Return the [x, y] coordinate for the center point of the cell that contains the specified text.  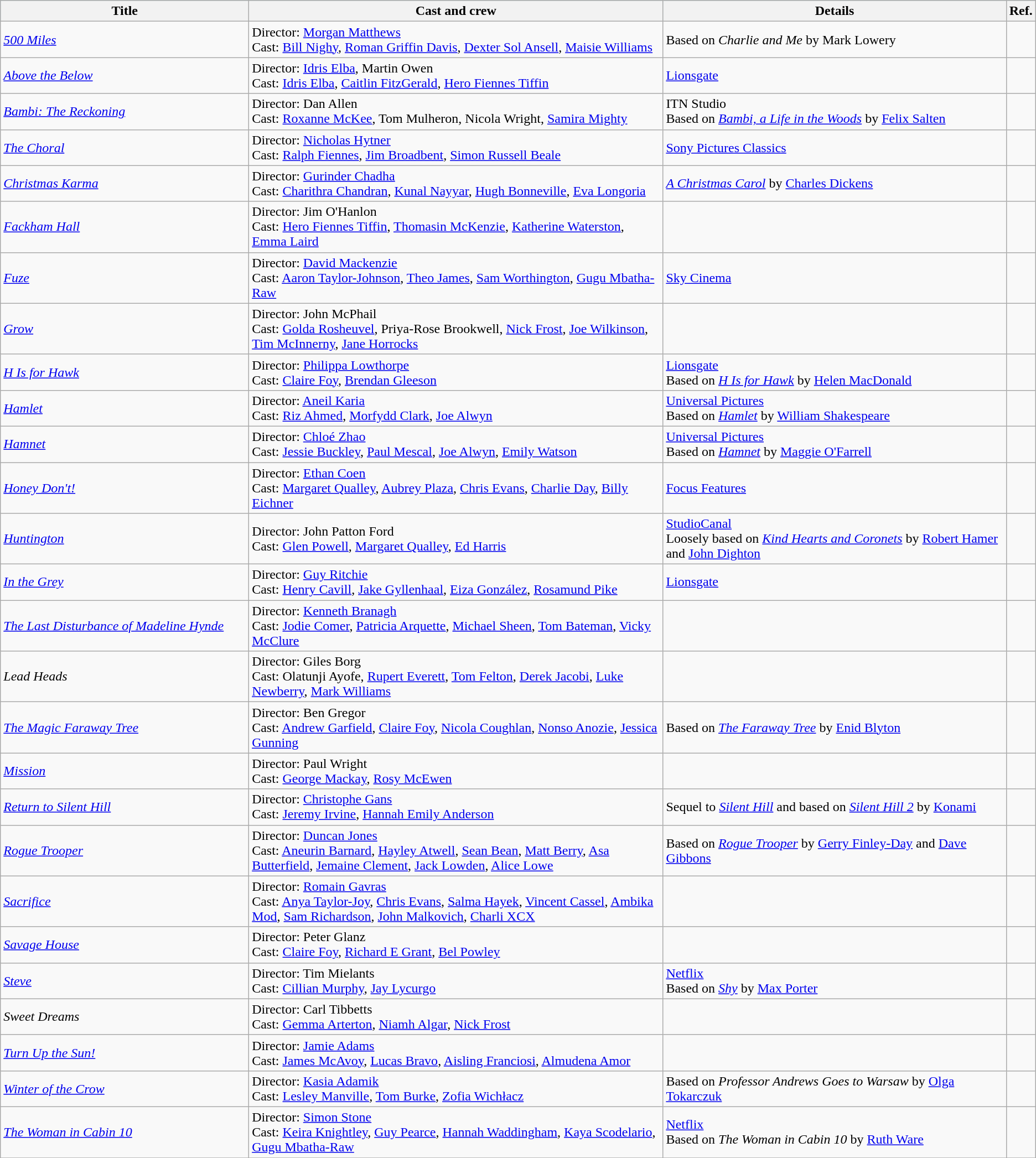
Director: Jim O'Hanlon Cast: Hero Fiennes Tiffin, Thomasin McKenzie, Katherine Waterston, Emma Laird [456, 227]
Lionsgate Based on H Is for Hawk by Helen MacDonald [835, 372]
Director: John McPhail Cast: Golda Rosheuvel, Priya-Rose Brookwell, Nick Frost, Joe Wilkinson, Tim McInnerny, Jane Horrocks [456, 329]
The Woman in Cabin 10 [125, 1132]
Director: Idris Elba, Martin Owen Cast: Idris Elba, Caitlin FitzGerald, Hero Fiennes Tiffin [456, 75]
Hamlet [125, 408]
Bambi: The Reckoning [125, 112]
Steve [125, 980]
In the Grey [125, 582]
Based on Professor Andrews Goes to Warsaw by Olga Tokarczuk [835, 1089]
Director: Romain Gavras Cast: Anya Taylor-Joy, Chris Evans, Salma Hayek, Vincent Cassel, Ambika Mod, Sam Richardson, John Malkovich, Charli XCX [456, 901]
Rogue Trooper [125, 850]
Director: Guy Ritchie Cast: Henry Cavill, Jake Gyllenhaal, Eiza González, Rosamund Pike [456, 582]
500 Miles [125, 40]
Sky Cinema [835, 278]
Sequel to Silent Hill and based on Silent Hill 2 by Konami [835, 807]
Director: Gurinder Chadha Cast: Charithra Chandran, Kunal Nayyar, Hugh Bonneville, Eva Longoria [456, 184]
Based on The Faraway Tree by Enid Blyton [835, 728]
Director: Morgan Matthews Cast: Bill Nighy, Roman Griffin Davis, Dexter Sol Ansell, Maisie Williams [456, 40]
Director: David Mackenzie Cast: Aaron Taylor-Johnson, Theo James, Sam Worthington, Gugu Mbatha-Raw [456, 278]
Christmas Karma [125, 184]
Sweet Dreams [125, 1017]
Director: Nicholas Hytner Cast: Ralph Fiennes, Jim Broadbent, Simon Russell Beale [456, 147]
Universal Pictures Based on Hamnet by Maggie O'Farrell [835, 444]
H Is for Hawk [125, 372]
Mission [125, 771]
Netflix Based on The Woman in Cabin 10 by Ruth Ware [835, 1132]
Director: Duncan Jones Cast: Aneurin Barnard, Hayley Atwell, Sean Bean, Matt Berry, Asa Butterfield, Jemaine Clement, Jack Lowden, Alice Lowe [456, 850]
Based on Charlie and Me by Mark Lowery [835, 40]
Hamnet [125, 444]
Return to Silent Hill [125, 807]
Director: Jamie Adams Cast: James McAvoy, Lucas Bravo, Aisling Franciosi, Almudena Amor [456, 1052]
A Christmas Carol by Charles Dickens [835, 184]
Director: Carl Tibbetts Cast: Gemma Arterton, Niamh Algar, Nick Frost [456, 1017]
Director: Kenneth Branagh Cast: Jodie Comer, Patricia Arquette, Michael Sheen, Tom Bateman, Vicky McClure [456, 626]
The Magic Faraway Tree [125, 728]
Sony Pictures Classics [835, 147]
Huntington [125, 539]
Director: Christophe Gans Cast: Jeremy Irvine, Hannah Emily Anderson [456, 807]
Director: Paul Wright Cast: George Mackay, Rosy McEwen [456, 771]
Director: Ethan Coen Cast: Margaret Qualley, Aubrey Plaza, Chris Evans, Charlie Day, Billy Eichner [456, 488]
Netflix Based on Shy by Max Porter [835, 980]
Ref. [1021, 11]
Fuze [125, 278]
Turn Up the Sun! [125, 1052]
The Choral [125, 147]
Director: Ben Gregor Cast: Andrew Garfield, Claire Foy, Nicola Coughlan, Nonso Anozie, Jessica Gunning [456, 728]
Honey Don't! [125, 488]
Fackham Hall [125, 227]
Lead Heads [125, 677]
Director: Kasia Adamik Cast: Lesley Manville, Tom Burke, Zofia Wichłacz [456, 1089]
Director: Peter Glanz Cast: Claire Foy, Richard E Grant, Bel Powley [456, 945]
Focus Features [835, 488]
Cast and crew [456, 11]
Title [125, 11]
Grow [125, 329]
Universal Pictures Based on Hamlet by William Shakespeare [835, 408]
Director: John Patton Ford Cast: Glen Powell, Margaret Qualley, Ed Harris [456, 539]
Above the Below [125, 75]
StudioCanal Loosely based on Kind Hearts and Coronets by Robert Hamer and John Dighton [835, 539]
Sacrifice [125, 901]
Savage House [125, 945]
Director: Simon Stone Cast: Keira Knightley, Guy Pearce, Hannah Waddingham, Kaya Scodelario, Gugu Mbatha-Raw [456, 1132]
The Last Disturbance of Madeline Hynde [125, 626]
Details [835, 11]
Based on Rogue Trooper by Gerry Finley-Day and Dave Gibbons [835, 850]
Director: Philippa Lowthorpe Cast: Claire Foy, Brendan Gleeson [456, 372]
Director: Chloé Zhao Cast: Jessie Buckley, Paul Mescal, Joe Alwyn, Emily Watson [456, 444]
Director: Aneil Karia Cast: Riz Ahmed, Morfydd Clark, Joe Alwyn [456, 408]
Director: Dan Allen Cast: Roxanne McKee, Tom Mulheron, Nicola Wright, Samira Mighty [456, 112]
ITN Studio Based on Bambi, a Life in the Woods by Felix Salten [835, 112]
Director: Tim Mielants Cast: Cillian Murphy, Jay Lycurgo [456, 980]
Winter of the Crow [125, 1089]
Director: Giles Borg Cast: Olatunji Ayofe, Rupert Everett, Tom Felton, Derek Jacobi, Luke Newberry, Mark Williams [456, 677]
